Locate the cell with the specified text and output its [X, Y] center coordinate. 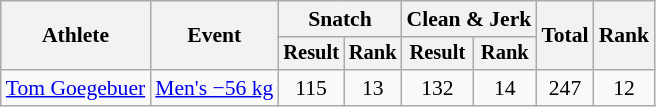
247 [564, 88]
132 [437, 88]
Clean & Jerk [468, 19]
Snatch [340, 19]
14 [504, 88]
Tom Goegebuer [76, 88]
Athlete [76, 36]
Total [564, 36]
115 [311, 88]
13 [373, 88]
12 [624, 88]
Men's −56 kg [214, 88]
Event [214, 36]
